Provide the (x, y) coordinate of the cell's center where the given text is located.  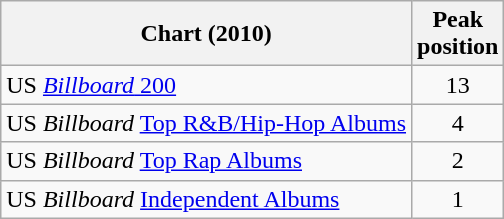
US Billboard Top Rap Albums (206, 161)
US Billboard 200 (206, 85)
2 (458, 161)
US Billboard Top R&B/Hip-Hop Albums (206, 123)
4 (458, 123)
1 (458, 199)
Chart (2010) (206, 34)
Peakposition (458, 34)
US Billboard Independent Albums (206, 199)
13 (458, 85)
